Scan for the cell matching the given text and deliver its [X, Y] coordinate at center. 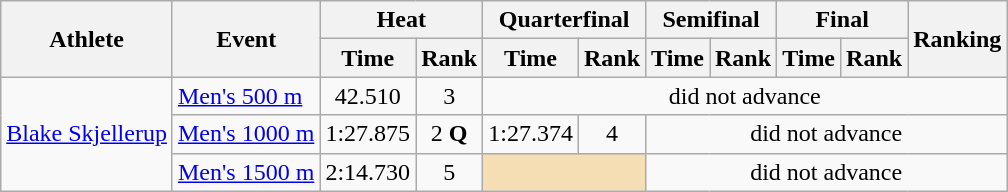
1:27.875 [368, 134]
2:14.730 [368, 172]
3 [450, 96]
5 [450, 172]
42.510 [368, 96]
4 [612, 134]
Event [246, 39]
Semifinal [712, 20]
1:27.374 [531, 134]
Blake Skjellerup [87, 134]
2 Q [450, 134]
Men's 1000 m [246, 134]
Athlete [87, 39]
Final [842, 20]
Ranking [958, 39]
Heat [402, 20]
Men's 500 m [246, 96]
Men's 1500 m [246, 172]
Quarterfinal [564, 20]
